Determine the [X, Y] coordinate at the center of the cell enclosing the given text.  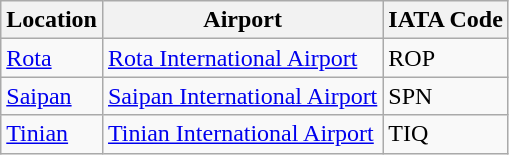
Saipan International Airport [242, 96]
IATA Code [446, 20]
Airport [242, 20]
TIQ [446, 134]
Saipan [52, 96]
Rota [52, 58]
Location [52, 20]
Rota International Airport [242, 58]
Tinian International Airport [242, 134]
Tinian [52, 134]
ROP [446, 58]
SPN [446, 96]
